Detect which cell encompasses the target text, then output its [x, y] center coordinate. 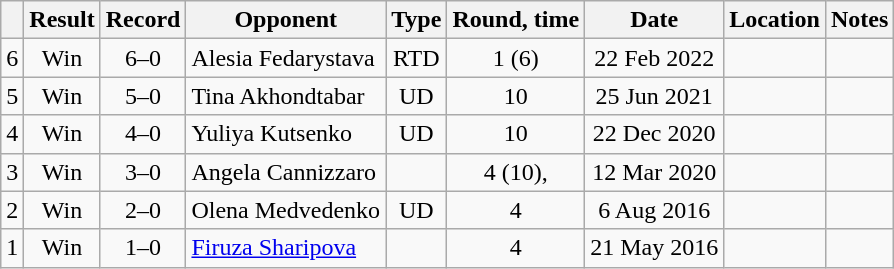
4 (10), [516, 172]
5 [12, 96]
6 [12, 58]
12 Mar 2020 [654, 172]
Olena Medvedenko [286, 210]
Firuza Sharipova [286, 248]
Tina Akhondtabar [286, 96]
Alesia Fedarystava [286, 58]
22 Dec 2020 [654, 134]
Angela Cannizzaro [286, 172]
Type [416, 20]
Notes [859, 20]
6–0 [143, 58]
1 [12, 248]
Opponent [286, 20]
Location [775, 20]
Date [654, 20]
Yuliya Kutsenko [286, 134]
Record [143, 20]
Result [62, 20]
6 Aug 2016 [654, 210]
1–0 [143, 248]
5–0 [143, 96]
RTD [416, 58]
3 [12, 172]
2–0 [143, 210]
3–0 [143, 172]
4–0 [143, 134]
25 Jun 2021 [654, 96]
21 May 2016 [654, 248]
Round, time [516, 20]
2 [12, 210]
22 Feb 2022 [654, 58]
1 (6) [516, 58]
